Return [x, y] of the center of cell containing provided text 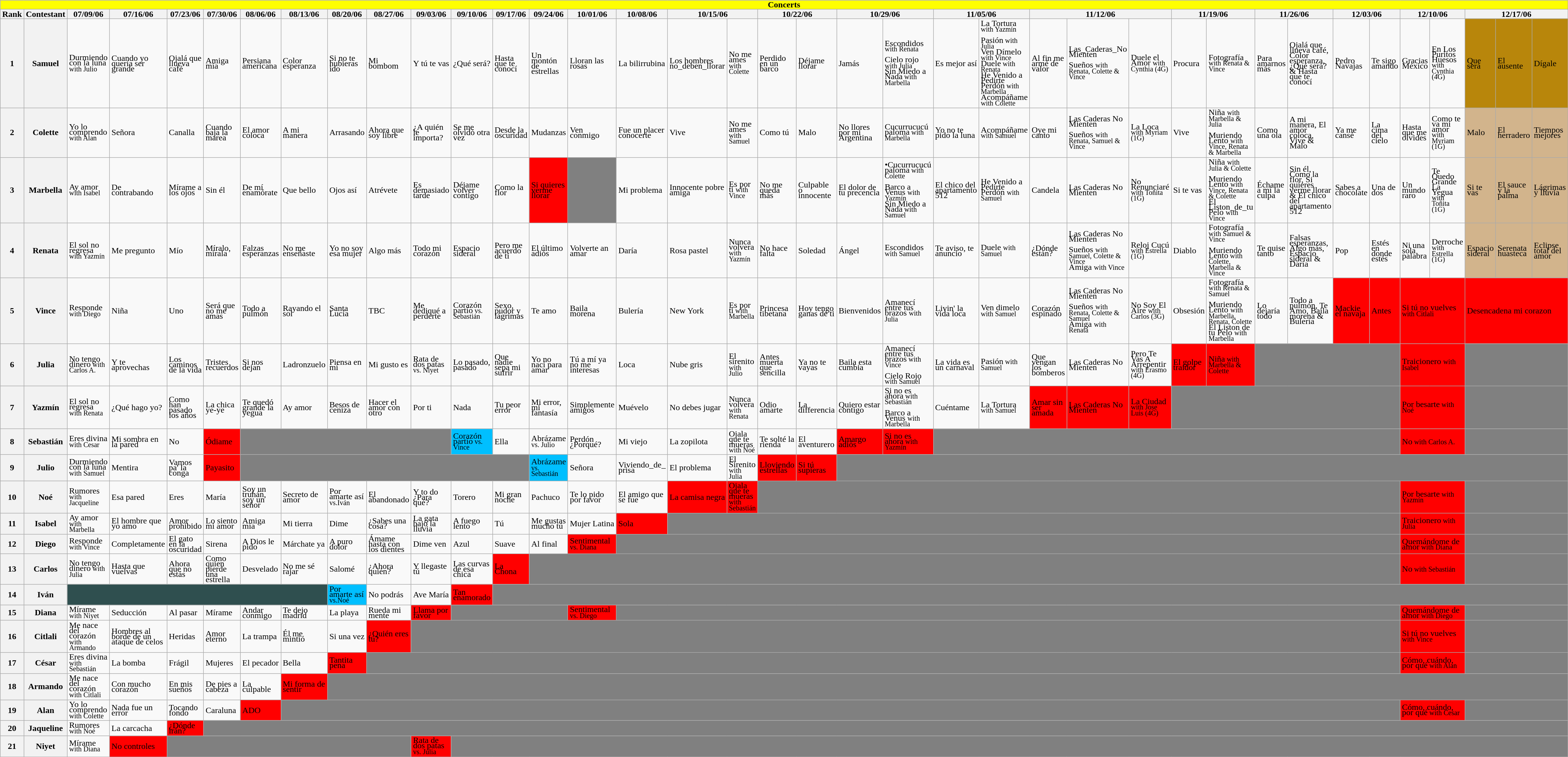
Sabes a chocolate [1351, 190]
Si no te hubieras ido [347, 63]
No Renunciaré with Toñita (1G) [1150, 190]
Es por ti with Marbella [742, 311]
Reloj Cucú with Estrella (1G) [1150, 250]
Yo no nací para amar [549, 365]
Livin' la vida loca [956, 311]
El amigo que se fue [642, 497]
Déjame volver contigo [472, 190]
Rayando el sol [304, 311]
Volverte an amar [592, 250]
Acompáñame with Samuel [1004, 133]
Odio amarte [777, 407]
Nunca volvera with Renata [742, 407]
Ya me cansé [1351, 133]
Durmiendo con la luna with Julio [88, 63]
08/13/06 [304, 14]
El abandonado [388, 497]
Y to do ¿Para qué? [431, 497]
Azul [472, 544]
La trampa [260, 637]
La zopilota [697, 442]
Que vengan los bomberos [1048, 365]
¿Qué hago yo? [138, 407]
César [46, 663]
Te quise tanto [1271, 250]
Tú [511, 523]
Caraluna [222, 710]
Ay amor with Isabel [88, 190]
Amargo adiós [860, 442]
Sirena [222, 544]
3 [12, 190]
Te amo [549, 311]
Sin él, Como la flor, Si quieres verme llorar & El chico del apartamento 512 [1310, 190]
El sol no regresa with Renata [88, 407]
Renata [46, 250]
De pies a cabeza [222, 687]
No podrás [388, 594]
Mírame [222, 613]
No llores por mi Argentina [860, 133]
No tengo dinero with Julia [88, 569]
A mi manera, El amor coloca, Vive & Malo [1310, 133]
El ausente [1514, 63]
Noé [46, 497]
Falsas esperanzas, Algo más, Espacio sideral & Daría [1310, 250]
Ladronzuelo [304, 365]
Mi viejo [642, 442]
Todo a pulmón, Te Amo, Baila morena & Bulería [1310, 311]
Pero Te Vas A Arrepentir with Erasmo (4G) [1150, 365]
Como tú [777, 133]
Si tú supieras [816, 468]
Será que no me amas [222, 311]
Los hombresno_deben_llorar [697, 63]
12/10/06 [1433, 14]
Me pregunto [138, 250]
A puro dolor [347, 544]
Mi tierra [304, 523]
Ojala que te mueras with Sebastián [742, 497]
Mujeres [222, 663]
Ven conmigo [592, 133]
Niña [138, 311]
Candela [1048, 190]
Cucurrucucú paloma with Marbella [908, 133]
Mi problema [642, 190]
¿Dónde irán? [185, 728]
09/17/06 [511, 14]
Para amarnos más [1271, 63]
Ojalá que llueva café [185, 63]
Niña with Marbella & JuliaMuriendo Lento with Vince, Renata & Marbella [1231, 133]
Abrázame vs. Julio [549, 442]
Bella [304, 663]
Te dejo madrid [304, 613]
¿Sabes una cosa? [388, 523]
Vince [46, 311]
Suave [511, 544]
Sentimental vs. Diana [592, 544]
10/08/06 [642, 14]
Concerts [784, 5]
Lo pasado, pasado [472, 365]
No with Sebastián [1433, 569]
El gato en la oscuridad [185, 544]
Hombres al borde de un ataque de celos [138, 637]
Escondidos with Samuel [908, 250]
Las Caderas No MientenSueños with Renata, Samuel & Vince [1098, 133]
Simplemente amigos [592, 407]
Las Caderas No MientenSueños with Renata, Colette & Samuel Amiga with Renata [1098, 311]
12/03/06 [1367, 14]
Serenata huasteca [1514, 250]
Niña with Julia & ColetteMuriendo Lento with Vince, Renata & Colette El Liston_de_tu Pelo with Vince [1231, 190]
Isabel [46, 523]
Como han pasado los años [185, 407]
Rata de dos patas vs. Niyet [431, 365]
Mío [185, 250]
Cómo, cuándo, por qué with Alan [1433, 663]
Pasión with Samuel [1004, 365]
Piensa en mí [347, 365]
Carlos [46, 569]
12 [12, 544]
Estés en donde estés [1385, 250]
El Sirenito with Julia [742, 468]
Lo siento mi amor [222, 523]
Andar conmigo [260, 613]
Rosa pastel [697, 250]
Nada [472, 407]
Responde with Vince [88, 544]
New York [697, 311]
07/30/06 [222, 14]
Mi bombom [388, 63]
Sola [642, 523]
Secreto de amor [304, 497]
Iván [46, 594]
Si nos dejan [260, 365]
Torero [472, 497]
No me ames with Colette [742, 63]
Contestant [46, 14]
Tantita pena [347, 663]
5 [12, 311]
15 [12, 613]
Una de dos [1385, 190]
Daría [642, 250]
Eclipse total del amor [1550, 250]
11/12/06 [1100, 14]
Un mundo raro [1415, 190]
No hace falta [777, 250]
La gata bajo la lluvia [431, 523]
Cuéntame [956, 407]
Cuando yo quería ser grande [138, 63]
Ya no te vayas [816, 365]
Ojala que te mueras with Noé [742, 442]
Las Caderas No MientenSueños with Samuel, Colette & Vince Amiga with Vince [1098, 250]
19 [12, 710]
Tu peor error [511, 407]
Hoy tengo ganas de ti [816, 311]
Pedro Navajas [1351, 63]
Él me mintió [304, 637]
09/10/06 [472, 14]
La Loca with Myriam (1G) [1150, 133]
Me nace del corazón with Citlali [88, 687]
1 [12, 63]
Corazón partío vs. Sebastián [472, 311]
La Ciudad with Jose Luis (4G) [1150, 407]
El amor coloca [260, 133]
Alan [46, 710]
07/23/06 [185, 14]
El problema [697, 468]
10/29/06 [885, 14]
La Chona [511, 569]
Durmiendo con la luna with Samuel [88, 468]
Bulería [642, 311]
Por besarte with Noé [1433, 407]
¿Ahora quién? [388, 569]
Cómo, cuándo, por qué with Cesar [1433, 710]
Rata de dos patas vs. Julia [431, 746]
Baila morena [592, 311]
12/17/06 [1517, 14]
10/01/06 [592, 14]
Dime [347, 523]
Por amarte así vs.Iván [347, 497]
Baila esta cumbia [860, 365]
Bienvenidos [860, 311]
Fotografía with Renata & SamuelMuriendo Lento with Marbella, Renata, Colette El Liston de tu Pelo with Marbella [1231, 311]
Yazmín [46, 407]
Con mucho corazón [138, 687]
08/20/06 [347, 14]
Diana [46, 613]
Amanecí entre tus brazos with Julia [908, 311]
Citlali [46, 637]
Viviendo_de_prisa [642, 468]
Eres divina with Sebastián [88, 663]
17 [12, 663]
14 [12, 594]
Tocando fondo [185, 710]
¿Qué será? [472, 63]
Mi gusto es [388, 365]
La bomba [138, 663]
Nube gris [697, 365]
Soy un truhán, soy un señor [260, 497]
Las_Caderas_No MientenSueños with Renata, Colette & Vince [1098, 63]
Amor eterno [222, 637]
No [185, 442]
Canalla [185, 133]
Duele with Samuel [1004, 250]
¿Quién eres tú? [388, 637]
El pecador [260, 663]
Tristes recuerdos [222, 365]
Yo no soy esa mujer [347, 250]
Sebastián [46, 442]
Llama por favor [431, 613]
Échame a mí la culpa [1271, 190]
Si tú no vuelves with Citlali [1433, 311]
Payasito [222, 468]
Atrévete [388, 190]
Samuel [46, 63]
16 [12, 637]
6 [12, 365]
La playa [347, 613]
Amar sin ser amada [1048, 407]
7 [12, 407]
El chico del apartamento 512 [956, 190]
El sauce y la palma [1514, 190]
No debes jugar [697, 407]
10/15/06 [713, 14]
La Tortura with YazmínPasión with Julia Ven Dímelo with Vince Duele with Renata He Venido a Pedirte Perdón with Marbella Acompáñame with Colette [1004, 63]
Ángel [860, 250]
Me nace del corazón with Armando [88, 637]
Mírame a los ojos [185, 190]
Culpable o innocente [816, 190]
10/22/06 [797, 14]
La bilirrubina [642, 63]
Uno [185, 311]
Julio [46, 468]
No me enseñaste [304, 250]
Rumores with Jacqueline [88, 497]
El sol no regresa with Yazmín [88, 250]
Persiana americana [260, 63]
Sentimental vs. Diego [592, 613]
07/16/06 [138, 14]
Eres divina with Cesar [88, 442]
11 [12, 523]
Jaqueline [46, 728]
El hombre que yo amo [138, 523]
La camisa negra [697, 497]
Hasta que vuelvas [138, 569]
Tan enamorado [472, 594]
10 [12, 497]
Por ti [431, 407]
Que bello [304, 190]
Rueda mi mente [388, 613]
Hasta que me olvides [1415, 133]
Diablo [1189, 250]
Yo no te pido la luna [956, 133]
Nunca volvera with Yazmín [742, 250]
Desvelado [260, 569]
Corazón partío vs. Vince [472, 442]
Por besarte with Yazmín [1433, 497]
Salomé [347, 569]
El herradero [1514, 133]
No controles [138, 746]
Ave María [431, 594]
Duele el Amor with Cynthia (4G) [1150, 63]
La cima del cielo [1385, 133]
Soledad [816, 250]
Marbella [46, 190]
Vamos pa' la conga [185, 468]
Tú a mí ya no me interesas [592, 365]
Se me olvidó otra vez [472, 133]
Color esperanza [304, 63]
Al fin me armé de valor [1048, 63]
Niña with Marbella & Colette [1231, 365]
Obsesión [1189, 311]
Mi forma de sentir [304, 687]
La chica ye-ye [222, 407]
Te quedó grande la yegua [260, 407]
Todo a pulmón [260, 311]
Esa pared [138, 497]
Hacer el amor con otro [388, 407]
Y te aprovechas [138, 365]
Te Quedo Grande La Yegua with Toñita (1G) [1447, 190]
11/19/06 [1213, 14]
Jamás [860, 63]
18 [12, 687]
Mi gran noche [511, 497]
El último adiós [549, 250]
Pachuco [549, 497]
Ven dimelo with Samuel [1004, 311]
09/24/06 [549, 14]
Me dediqué a perderte [431, 311]
En mis sueños [185, 687]
Pero me acuerdo de ti [511, 250]
No tengo dinero with Carlos A. [88, 365]
Escondidos with RenataCielo rojo with Julia Sin Miedo a Nada with Marbella [908, 63]
Fue un placer conocerte [642, 133]
A Dios le pido [260, 544]
Mírame with Niyet [88, 613]
Todo mi corazón [431, 250]
El sirenito with Julio [742, 365]
20 [12, 728]
En Los Puritos Huesos with Cynthia (4G) [1447, 63]
Julia [46, 365]
Si una vez [347, 637]
2 [12, 133]
Ódiame [222, 442]
Te aviso, te anuncio [956, 250]
Es por ti with Vince [742, 190]
Completamente [138, 544]
Es mejor así [956, 63]
Colette [46, 133]
Rumores with Noé [88, 728]
09/03/06 [431, 14]
El dolor de tu precencia [860, 190]
¿A quién le importa? [431, 133]
La differencia [816, 407]
Responde with Diego [88, 311]
Márchate ya [304, 544]
No me ames with Samuel [742, 133]
Te sigo amando [1385, 63]
Quiero estar contigo [860, 407]
Ay amor with Marbella [88, 523]
Es demasiado tarde [431, 190]
Niyet [46, 746]
11/05/06 [981, 14]
Eres [185, 497]
Lo dejaría todo [1271, 311]
Seducción [138, 613]
13 [12, 569]
Como la flor [511, 190]
Como una ola [1271, 133]
Mi error, mi fantasía [549, 407]
Cuando baja la marea [222, 133]
Corazón espinado [1048, 311]
4 [12, 250]
De contrabando [138, 190]
Amanecí entre tus brazos with VinceCielo Rojo with Samuel [908, 365]
9 [12, 468]
Arrasando [347, 133]
Derroche with Estrella (1G) [1447, 250]
La carcacha [138, 728]
Abrázame vs. Sebastián [549, 468]
De mí enamórate [260, 190]
Yo lo comprendo with Alan [88, 133]
La culpable [260, 687]
Quemándome de amor with Diana [1433, 544]
Ay amor [304, 407]
TBC [388, 311]
Desencadena mi corazon [1517, 311]
Ahora que soy libre [388, 133]
María [222, 497]
Ojalá que llueva café, Color esperanza, ¿Qué será? & Hasta que te conocí [1310, 63]
A mi manera [304, 133]
Ahora que no estás [185, 569]
Que nadie sepa mi sufrir [511, 365]
Rank [12, 14]
Muévelo [642, 407]
Mírame with Diana [88, 746]
Si quieres verme llorar [549, 190]
Armando [46, 687]
21 [12, 746]
Los caminos de la vida [185, 365]
•Cucurrucucú paloma with ColetteBarco a Venus with Yazmín Sin Miedo a Nada with Samuel [908, 190]
Por amarte así vs.Noé [347, 594]
ADO [260, 710]
Dígale [1550, 63]
Las curvas de esa chica [472, 569]
Perdón ¿Porqué? [592, 442]
Tiempos mejores [1550, 133]
¿Dónde están? [1048, 250]
Como te va mi amor with Myriam (1G) [1447, 133]
Dime ven [431, 544]
Ojos así [347, 190]
Traicionero with Julia [1433, 523]
Quemándome de amor with Diego [1433, 613]
Ella [511, 442]
Antes [1385, 311]
08/06/06 [260, 14]
Que será [1481, 63]
Hasta que te conocí [511, 63]
Perdido en un barco [777, 63]
No me sé rajar [304, 569]
Lloviendo estrellas [777, 468]
Ni una sola palabra [1415, 250]
Princesa tibetana [777, 311]
Fotografía with Samuel & VinceMuriendo Lento with Colette, Marbella & Vince [1231, 250]
El aventurero [816, 442]
Como quien pierde una estrella [222, 569]
No me queda más [777, 190]
Desde la oscuridad [511, 133]
Te solté la rienda [777, 442]
No with Carlos A. [1433, 442]
Sin él [222, 190]
Sexo, pudor y lágrimas [511, 311]
No Soy El Aire with Carlos (3G) [1150, 311]
Santa Lucía [347, 311]
Mudanzas [549, 133]
Antes muerta que sencilla [777, 365]
Y llegaste tú [431, 569]
La Tortura with Samuel [1004, 407]
Heridas [185, 637]
El golpe traidor [1189, 365]
Oye mi canto [1048, 133]
Diego [46, 544]
Déjame llorar [816, 63]
Innocente pobre amiga [697, 190]
Si no es ahora with SebastiánBarco a Venus with Marbella [908, 407]
11/26/06 [1294, 14]
A fuego lento [472, 523]
Si no es ahora with Yazmín [908, 442]
La vida es un carnaval [956, 365]
Falzas esperanzas [260, 250]
Te lo pido por favor [592, 497]
08/27/06 [388, 14]
Al pasar [185, 613]
Nada fue un error [138, 710]
Lágrimas y lluvia [1550, 190]
Fotografía with Renata & Vince [1231, 63]
Mackie el navaja [1351, 311]
Lloran las rosas [592, 63]
Yo lo comprendo with Colette [88, 710]
Mujer Latina [592, 523]
Míralo, mírala [222, 250]
8 [12, 442]
Besos de ceniza [347, 407]
Ámame hasta con los dientes [388, 544]
He Venido a Pedirte Perdón with Samuel [1004, 190]
Procura [1189, 63]
Si tú no vuelves with Vince [1433, 637]
07/09/06 [88, 14]
Mi sombra en la pared [138, 442]
Me gustas mucho tú [549, 523]
Amor prohibido [185, 523]
Loca [642, 365]
Un montón de estrellas [549, 63]
Traicionero with Isabel [1433, 365]
Frágil [185, 663]
Mentira [138, 468]
Al final [549, 544]
Pop [1351, 250]
Y tú te vas [431, 63]
Gracias México [1415, 63]
Algo más [388, 250]
